Search for the cell housing the specified text and yield its (x, y) center coordinate. 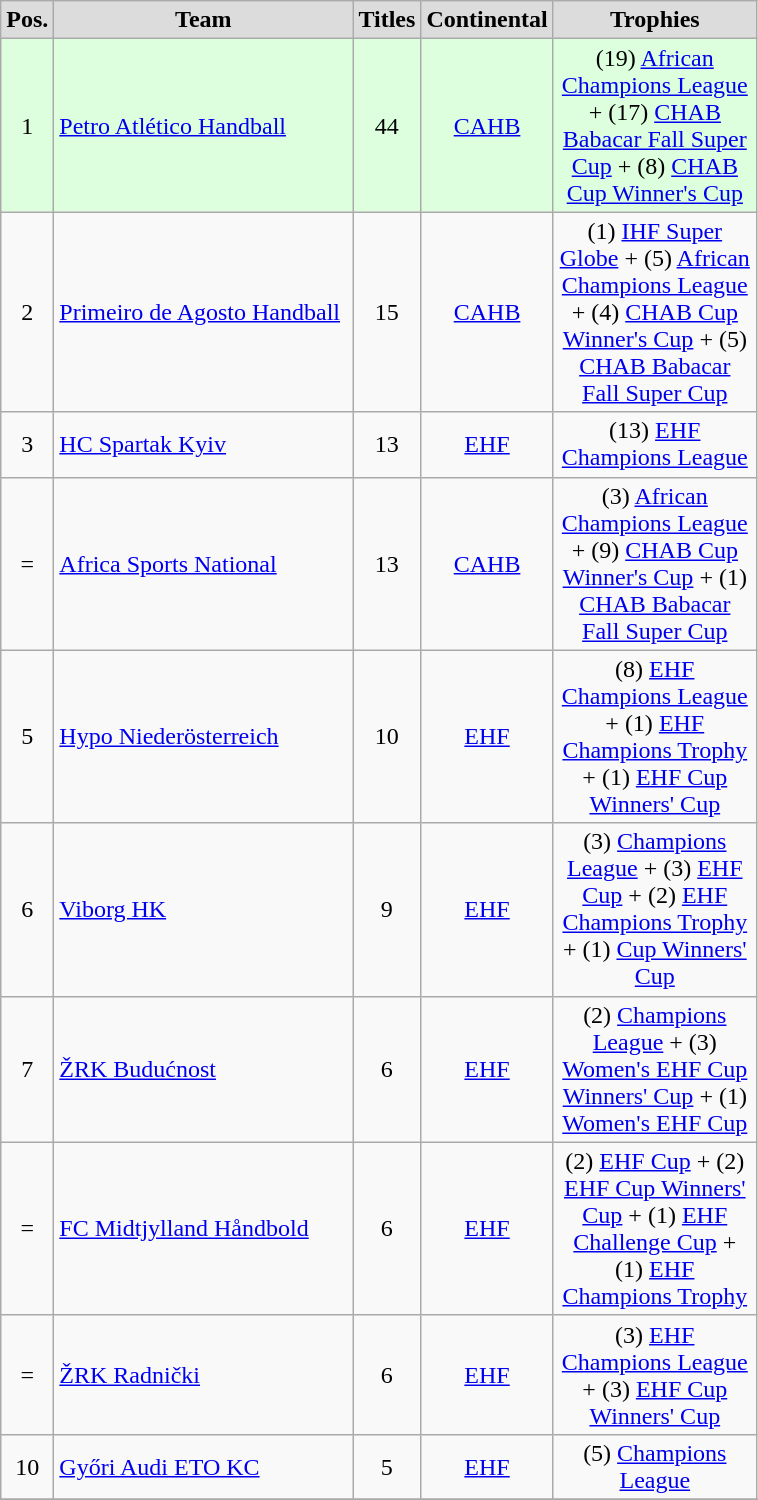
Viborg HK (204, 910)
(5) Champions League (654, 1466)
9 (387, 910)
(19) African Champions League + (17) CHAB Babacar Fall Super Cup + (8) CHAB Cup Winner's Cup (654, 126)
Pos. (28, 20)
(8) EHF Champions League + (1) EHF Champions Trophy + (1) EHF Cup Winners' Cup (654, 736)
Győri Audi ETO KC (204, 1466)
Trophies (654, 20)
Titles (387, 20)
(2) EHF Cup + (2) EHF Cup Winners' Cup + (1) EHF Challenge Cup + (1) EHF Champions Trophy (654, 1228)
Hypo Niederösterreich (204, 736)
(13) EHF Champions League (654, 444)
Africa Sports National (204, 564)
Petro Atlético Handball (204, 126)
ŽRK Radnički (204, 1374)
(3) EHF Champions League + (3) EHF Cup Winners' Cup (654, 1374)
(2) Champions League + (3) Women's EHF Cup Winners' Cup + (1) Women's EHF Cup (654, 1069)
(3) African Champions League + (9) CHAB Cup Winner's Cup + (1) CHAB Babacar Fall Super Cup (654, 564)
HC Spartak Kyiv (204, 444)
Continental (487, 20)
ŽRK Budućnost (204, 1069)
3 (28, 444)
15 (387, 312)
(3) Champions League + (3) EHF Cup + (2) EHF Champions Trophy + (1) Cup Winners' Cup (654, 910)
44 (387, 126)
Team (204, 20)
FC Midtjylland Håndbold (204, 1228)
7 (28, 1069)
Primeiro de Agosto Handball (204, 312)
2 (28, 312)
1 (28, 126)
(1) IHF Super Globe + (5) African Champions League + (4) CHAB Cup Winner's Cup + (5) CHAB Babacar Fall Super Cup (654, 312)
